Provide the (X, Y) coordinate of the cell's center where the given text is located.  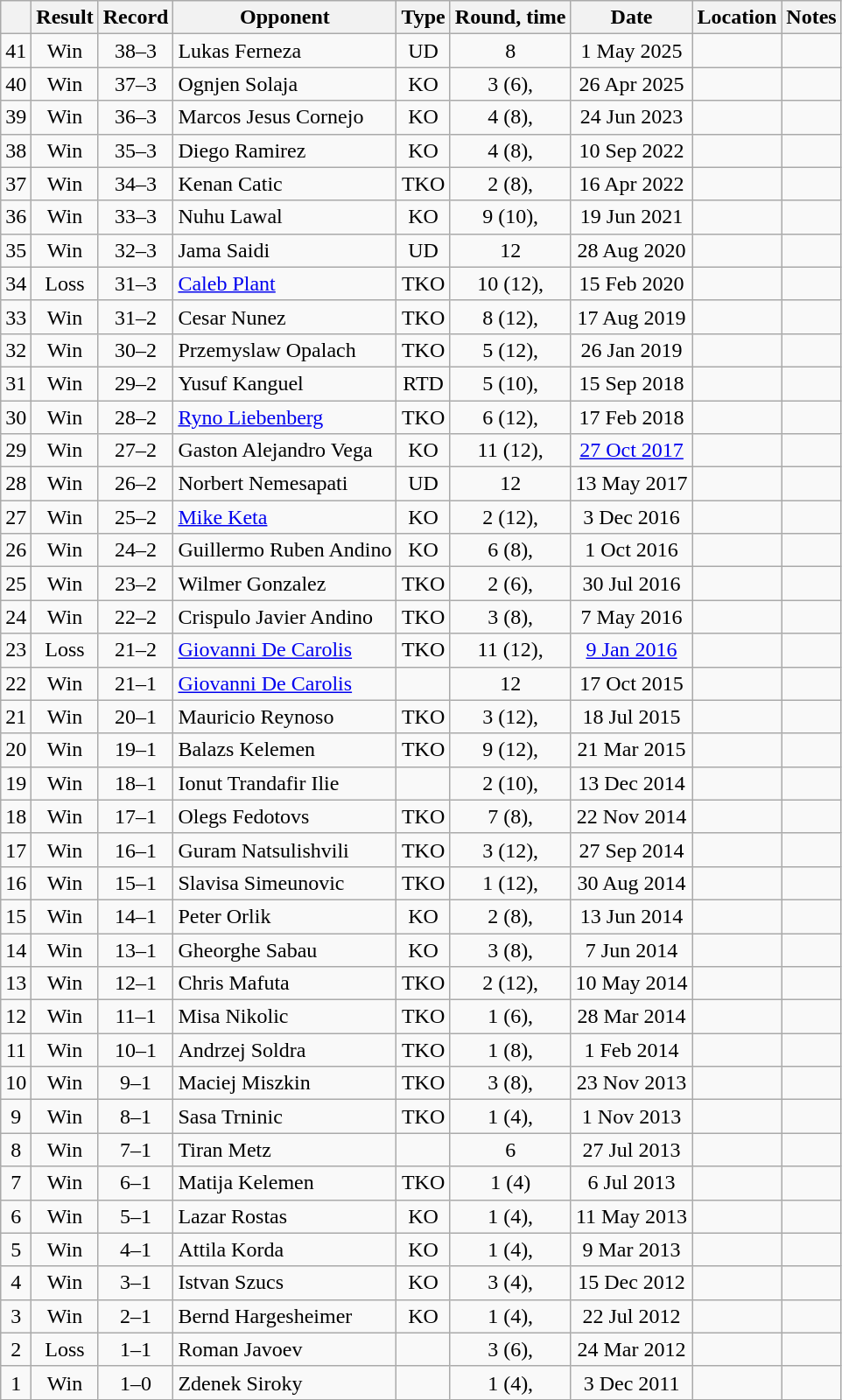
18 Jul 2015 (632, 717)
27 Oct 2017 (632, 451)
Balazs Kelemen (285, 750)
13 (16, 983)
36–3 (136, 117)
31 (16, 383)
39 (16, 117)
Record (136, 17)
Misa Nikolic (285, 1017)
3 (16, 1316)
13 Jun 2014 (632, 916)
32–3 (136, 250)
Sasa Trninic (285, 1116)
Ryno Liebenberg (285, 417)
12–1 (136, 983)
Roman Javoev (285, 1349)
23–2 (136, 584)
Slavisa Simeunovic (285, 883)
23 Nov 2013 (632, 1083)
RTD (424, 383)
15 (16, 916)
21–2 (136, 650)
Attila Korda (285, 1249)
Norbert Nemesapati (285, 484)
9 (12), (510, 750)
25 (16, 584)
19–1 (136, 750)
3 Dec 2011 (632, 1382)
Guillermo Ruben Andino (285, 550)
2 (6), (510, 584)
Kenan Catic (285, 184)
1 Oct 2016 (632, 550)
35 (16, 250)
13 May 2017 (632, 484)
Caleb Plant (285, 283)
31–3 (136, 283)
13–1 (136, 949)
34–3 (136, 184)
15 Dec 2012 (632, 1283)
Maciej Miszkin (285, 1083)
29 (16, 451)
14–1 (136, 916)
2 (16, 1349)
Zdenek Siroky (285, 1382)
6–1 (136, 1183)
37–3 (136, 84)
36 (16, 217)
1 Feb 2014 (632, 1050)
Lazar Rostas (285, 1216)
Mike Keta (285, 517)
30 Aug 2014 (632, 883)
1–1 (136, 1349)
Matija Kelemen (285, 1183)
30 (16, 417)
20 (16, 750)
5 (12), (510, 350)
19 Jun 2021 (632, 217)
18–1 (136, 783)
8 (12), (510, 317)
22 Nov 2014 (632, 816)
1 Nov 2013 (632, 1116)
1–0 (136, 1382)
34 (16, 283)
1 (6), (510, 1017)
18 (16, 816)
10 Sep 2022 (632, 150)
1 (16, 1382)
26 Jan 2019 (632, 350)
Notes (811, 17)
7 (8), (510, 816)
Olegs Fedotovs (285, 816)
21–1 (136, 683)
11 May 2013 (632, 1216)
16 (16, 883)
Lukas Ferneza (285, 51)
11 (16, 1050)
16–1 (136, 850)
33–3 (136, 217)
10–1 (136, 1050)
Opponent (285, 17)
Result (65, 17)
15 Sep 2018 (632, 383)
15–1 (136, 883)
Marcos Jesus Cornejo (285, 117)
5 (16, 1249)
Peter Orlik (285, 916)
13 Dec 2014 (632, 783)
19 (16, 783)
17 Oct 2015 (632, 683)
3 Dec 2016 (632, 517)
9–1 (136, 1083)
9 Mar 2013 (632, 1249)
27 (16, 517)
26 (16, 550)
21 (16, 717)
32 (16, 350)
24 Mar 2012 (632, 1349)
28 Mar 2014 (632, 1017)
27 Sep 2014 (632, 850)
38 (16, 150)
7 Jun 2014 (632, 949)
24 Jun 2023 (632, 117)
Date (632, 17)
14 (16, 949)
38–3 (136, 51)
1 (4) (510, 1183)
33 (16, 317)
30–2 (136, 350)
5 (10), (510, 383)
10 (12), (510, 283)
28 (16, 484)
28 Aug 2020 (632, 250)
17–1 (136, 816)
27 Jul 2013 (632, 1150)
Wilmer Gonzalez (285, 584)
6 (8), (510, 550)
3–1 (136, 1283)
20–1 (136, 717)
37 (16, 184)
22 (16, 683)
41 (16, 51)
3 (4), (510, 1283)
Diego Ramirez (285, 150)
Yusuf Kanguel (285, 383)
Bernd Hargesheimer (285, 1316)
Crispulo Javier Andino (285, 617)
35–3 (136, 150)
26–2 (136, 484)
10 May 2014 (632, 983)
40 (16, 84)
22–2 (136, 617)
17 Aug 2019 (632, 317)
Jama Saidi (285, 250)
4–1 (136, 1249)
22 Jul 2012 (632, 1316)
24 (16, 617)
15 Feb 2020 (632, 283)
7 May 2016 (632, 617)
26 Apr 2025 (632, 84)
2 (10), (510, 783)
23 (16, 650)
Ionut Trandafir Ilie (285, 783)
Istvan Szucs (285, 1283)
27–2 (136, 451)
Przemyslaw Opalach (285, 350)
Location (737, 17)
30 Jul 2016 (632, 584)
28–2 (136, 417)
9 (16, 1116)
2–1 (136, 1316)
1 (8), (510, 1050)
31–2 (136, 317)
21 Mar 2015 (632, 750)
17 (16, 850)
Round, time (510, 17)
Ognjen Solaja (285, 84)
7 (16, 1183)
17 Feb 2018 (632, 417)
Chris Mafuta (285, 983)
9 Jan 2016 (632, 650)
11–1 (136, 1017)
25–2 (136, 517)
Type (424, 17)
10 (16, 1083)
Tiran Metz (285, 1150)
Mauricio Reynoso (285, 717)
Andrzej Soldra (285, 1050)
9 (10), (510, 217)
24–2 (136, 550)
16 Apr 2022 (632, 184)
Nuhu Lawal (285, 217)
4 (16, 1283)
Cesar Nunez (285, 317)
1 May 2025 (632, 51)
5–1 (136, 1216)
6 Jul 2013 (632, 1183)
Guram Natsulishvili (285, 850)
8–1 (136, 1116)
6 (12), (510, 417)
Gaston Alejandro Vega (285, 451)
7–1 (136, 1150)
29–2 (136, 383)
1 (12), (510, 883)
Gheorghe Sabau (285, 949)
